Determine the (x, y) coordinate at the center of the cell enclosing the given text.  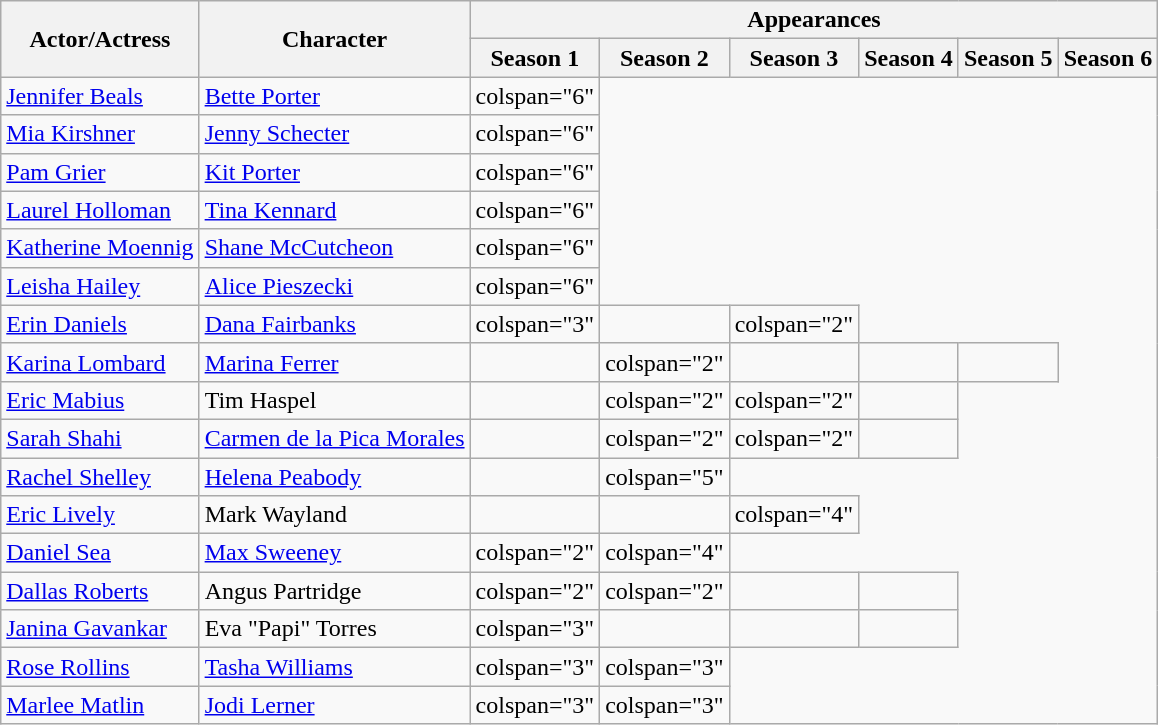
Season 2 (665, 58)
Helena Peabody (334, 477)
Daniel Sea (100, 553)
Season 5 (1008, 58)
Dallas Roberts (100, 591)
Mark Wayland (334, 515)
Eric Lively (100, 515)
Actor/Actress (100, 39)
Jenny Schecter (334, 134)
Laurel Holloman (100, 210)
Jennifer Beals (100, 96)
Kit Porter (334, 172)
Shane McCutcheon (334, 248)
Season 1 (535, 58)
Dana Fairbanks (334, 324)
Tim Haspel (334, 400)
Eva "Papi" Torres (334, 629)
Appearances (814, 20)
Marina Ferrer (334, 362)
Rachel Shelley (100, 477)
Mia Kirshner (100, 134)
Season 3 (794, 58)
Angus Partridge (334, 591)
Jodi Lerner (334, 705)
Max Sweeney (334, 553)
Alice Pieszecki (334, 286)
Rose Rollins (100, 667)
Season 4 (909, 58)
Bette Porter (334, 96)
colspan="5" (665, 477)
Pam Grier (100, 172)
Marlee Matlin (100, 705)
Karina Lombard (100, 362)
Carmen de la Pica Morales (334, 438)
Katherine Moennig (100, 248)
Eric Mabius (100, 400)
Janina Gavankar (100, 629)
Tasha Williams (334, 667)
Leisha Hailey (100, 286)
Character (334, 39)
Sarah Shahi (100, 438)
Season 6 (1108, 58)
Tina Kennard (334, 210)
Erin Daniels (100, 324)
